Locate the cell with the specified text and output its [X, Y] center coordinate. 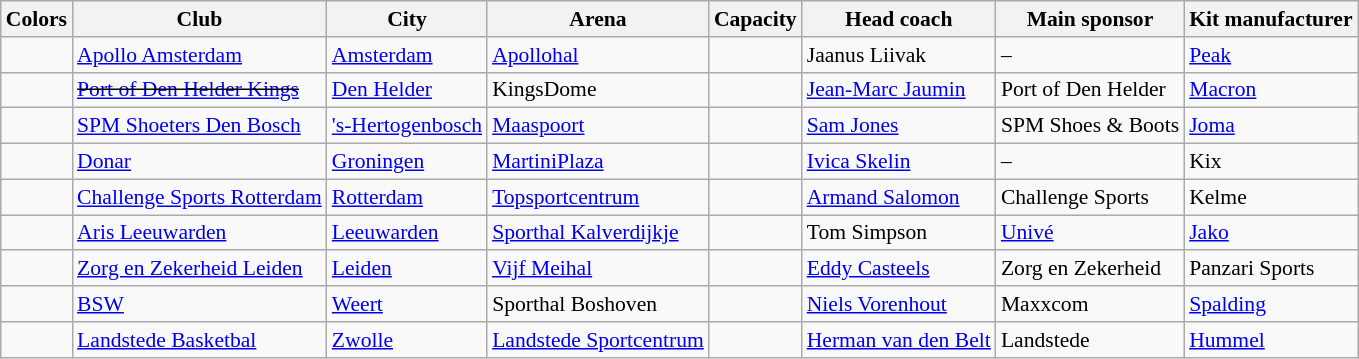
Herman van den Belt [899, 340]
Panzari Sports [1270, 269]
Arena [598, 19]
Leeuwarden [407, 233]
City [407, 19]
Challenge Sports [1090, 197]
Spalding [1270, 304]
Kix [1270, 162]
Head coach [899, 19]
Kit manufacturer [1270, 19]
Univé [1090, 233]
Challenge Sports Rotterdam [200, 197]
Rotterdam [407, 197]
Vijf Meihal [598, 269]
Leiden [407, 269]
Groningen [407, 162]
Maaspoort [598, 126]
Sam Jones [899, 126]
KingsDome [598, 90]
Main sponsor [1090, 19]
Jean-Marc Jaumin [899, 90]
Landstede Basketbal [200, 340]
Jaanus Liivak [899, 55]
Topsportcentrum [598, 197]
Apollohal [598, 55]
Port of Den Helder Kings [200, 90]
Maxxcom [1090, 304]
MartiniPlaza [598, 162]
Zorg en Zekerheid Leiden [200, 269]
Macron [1270, 90]
Jako [1270, 233]
SPM Shoeters Den Bosch [200, 126]
Donar [200, 162]
's-Hertogenbosch [407, 126]
Aris Leeuwarden [200, 233]
Weert [407, 304]
Eddy Casteels [899, 269]
Hummel [1270, 340]
Joma [1270, 126]
Armand Salomon [899, 197]
Club [200, 19]
Peak [1270, 55]
Landstede Sportcentrum [598, 340]
Zwolle [407, 340]
Colors [36, 19]
Amsterdam [407, 55]
Zorg en Zekerheid [1090, 269]
Apollo Amsterdam [200, 55]
Tom Simpson [899, 233]
Sporthal Kalverdijkje [598, 233]
BSW [200, 304]
Sporthal Boshoven [598, 304]
Kelme [1270, 197]
Port of Den Helder [1090, 90]
SPM Shoes & Boots [1090, 126]
Den Helder [407, 90]
Capacity [756, 19]
Ivica Skelin [899, 162]
Landstede [1090, 340]
Niels Vorenhout [899, 304]
